Detect which cell encompasses the target text, then output its (x, y) center coordinate. 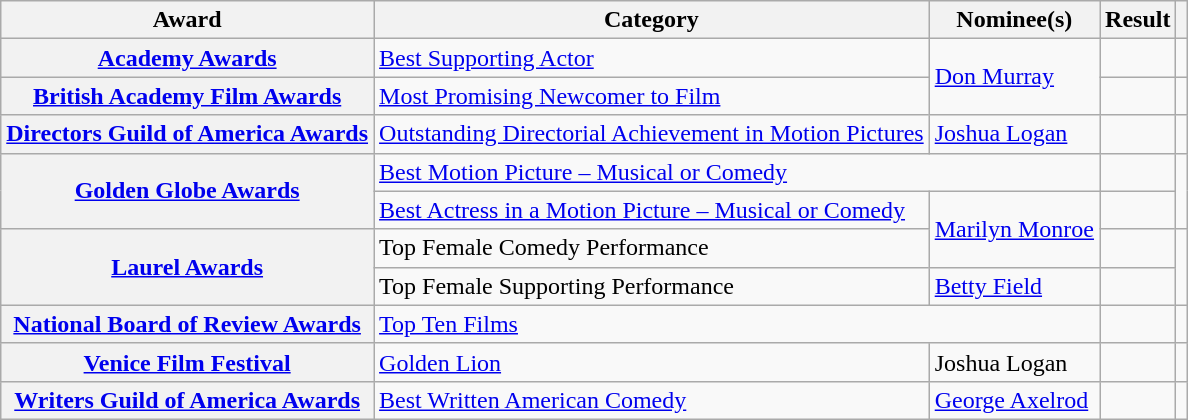
Top Ten Films (737, 324)
Golden Lion (652, 362)
Golden Globe Awards (188, 191)
Don Murray (1014, 77)
National Board of Review Awards (188, 324)
Category (652, 20)
Result (1138, 20)
Writers Guild of America Awards (188, 400)
Best Motion Picture – Musical or Comedy (737, 172)
Top Female Supporting Performance (652, 286)
British Academy Film Awards (188, 96)
Directors Guild of America Awards (188, 134)
Academy Awards (188, 58)
Outstanding Directorial Achievement in Motion Pictures (652, 134)
Marilyn Monroe (1014, 229)
Nominee(s) (1014, 20)
Laurel Awards (188, 267)
Venice Film Festival (188, 362)
Best Written American Comedy (652, 400)
Award (188, 20)
Top Female Comedy Performance (652, 248)
Most Promising Newcomer to Film (652, 96)
Best Supporting Actor (652, 58)
Best Actress in a Motion Picture – Musical or Comedy (652, 210)
Betty Field (1014, 286)
George Axelrod (1014, 400)
